Search for the cell housing the specified text and yield its (X, Y) center coordinate. 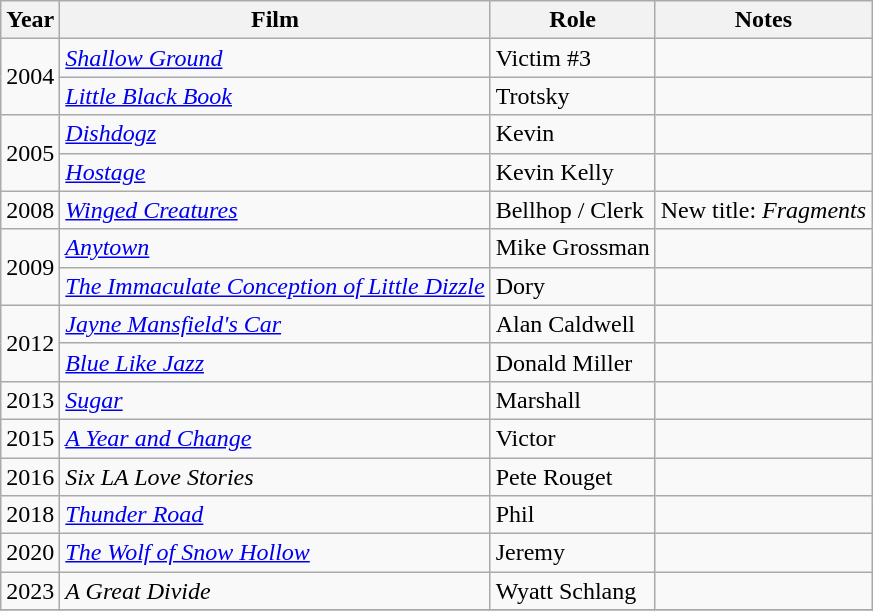
2013 (30, 400)
A Year and Change (275, 438)
Alan Caldwell (572, 324)
Jayne Mansfield's Car (275, 324)
Wyatt Schlang (572, 591)
Victor (572, 438)
Trotsky (572, 96)
Thunder Road (275, 515)
Anytown (275, 248)
Phil (572, 515)
Dishdogz (275, 134)
The Wolf of Snow Hollow (275, 553)
2023 (30, 591)
2016 (30, 477)
Six LA Love Stories (275, 477)
Jeremy (572, 553)
Kevin (572, 134)
2009 (30, 267)
Little Black Book (275, 96)
Winged Creatures (275, 210)
Sugar (275, 400)
2012 (30, 343)
Film (275, 20)
Donald Miller (572, 362)
A Great Divide (275, 591)
Kevin Kelly (572, 172)
New title: Fragments (763, 210)
2008 (30, 210)
Victim #3 (572, 58)
2004 (30, 77)
2020 (30, 553)
Year (30, 20)
Hostage (275, 172)
Bellhop / Clerk (572, 210)
Marshall (572, 400)
Blue Like Jazz (275, 362)
2005 (30, 153)
Mike Grossman (572, 248)
Pete Rouget (572, 477)
Notes (763, 20)
Shallow Ground (275, 58)
Dory (572, 286)
2018 (30, 515)
2015 (30, 438)
Role (572, 20)
The Immaculate Conception of Little Dizzle (275, 286)
